Pinpoint the cell where the given text exists, returning its (X, Y) midpoint coordinate. 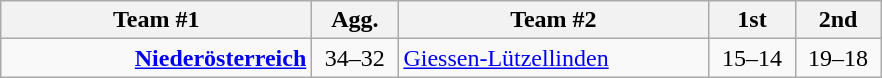
1st (752, 20)
Giessen-Lützellinden (554, 58)
15–14 (752, 58)
Team #2 (554, 20)
2nd (838, 20)
Niederösterreich (156, 58)
Agg. (355, 20)
Team #1 (156, 20)
34–32 (355, 58)
19–18 (838, 58)
